Capture the cell that displays the provided text and extract its [x, y] central coordinate. 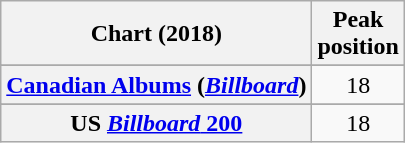
US Billboard 200 [156, 123]
Peak position [358, 34]
Chart (2018) [156, 34]
Canadian Albums (Billboard) [156, 85]
